Detect which cell encompasses the target text, then output its (x, y) center coordinate. 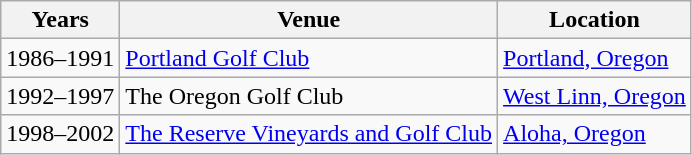
West Linn, Oregon (595, 96)
Years (60, 20)
Portland Golf Club (309, 58)
The Oregon Golf Club (309, 96)
Aloha, Oregon (595, 134)
Portland, Oregon (595, 58)
1992–1997 (60, 96)
1998–2002 (60, 134)
Venue (309, 20)
The Reserve Vineyards and Golf Club (309, 134)
Location (595, 20)
1986–1991 (60, 58)
